Find where the given text appears and provide that cell's center as (x, y) coordinate. 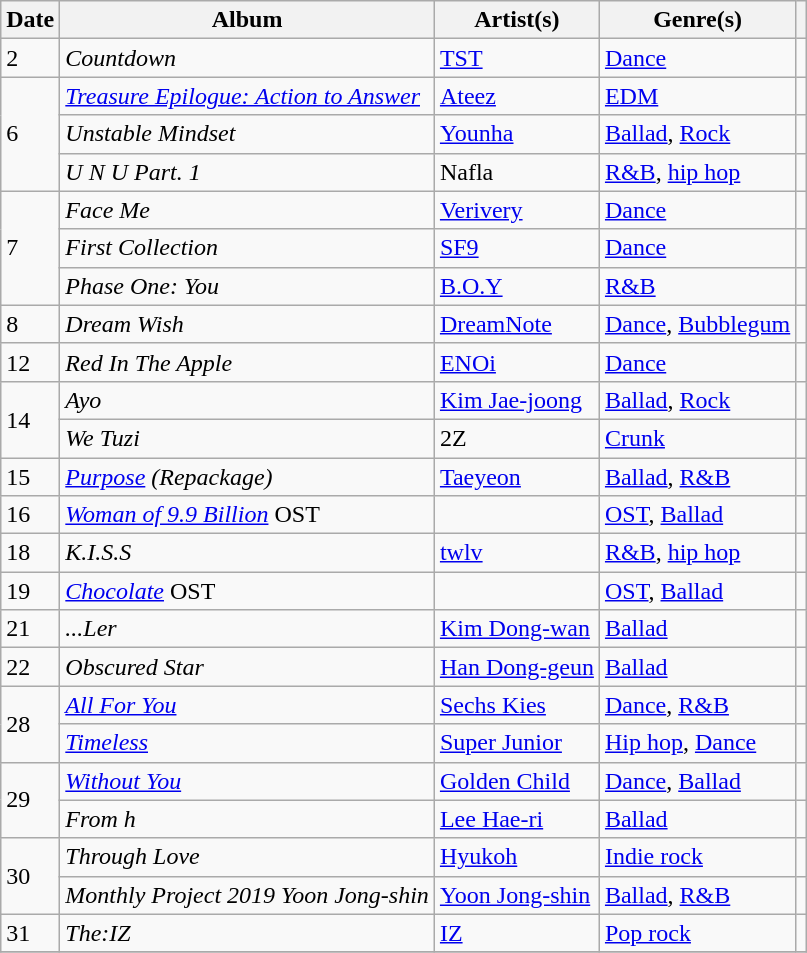
30 (30, 876)
Album (248, 20)
Dance, Bubblegum (697, 324)
Dream Wish (248, 324)
First Collection (248, 248)
Countdown (248, 58)
Younha (516, 134)
8 (30, 324)
From h (248, 819)
16 (30, 515)
Unstable Mindset (248, 134)
18 (30, 553)
Artist(s) (516, 20)
Golden Child (516, 781)
29 (30, 800)
14 (30, 419)
Genre(s) (697, 20)
Dance, R&B (697, 705)
Obscured Star (248, 667)
Lee Hae-ri (516, 819)
Kim Jae-joong (516, 400)
Ateez (516, 96)
Sechs Kies (516, 705)
31 (30, 933)
U N U Part. 1 (248, 172)
EDM (697, 96)
Phase One: You (248, 286)
Date (30, 20)
twlv (516, 553)
Dance, Ballad (697, 781)
K.I.S.S (248, 553)
15 (30, 477)
Treasure Epilogue: Action to Answer (248, 96)
Without You (248, 781)
Yoon Jong-shin (516, 895)
22 (30, 667)
Hip hop, Dance (697, 743)
ENOi (516, 362)
All For You (248, 705)
Han Dong-geun (516, 667)
Red In The Apple (248, 362)
Verivery (516, 210)
12 (30, 362)
The:IZ (248, 933)
19 (30, 591)
Ayo (248, 400)
Indie rock (697, 857)
21 (30, 629)
We Tuzi (248, 438)
SF9 (516, 248)
Pop rock (697, 933)
28 (30, 724)
R&B (697, 286)
Purpose (Repackage) (248, 477)
TST (516, 58)
7 (30, 248)
Taeyeon (516, 477)
Kim Dong-wan (516, 629)
Monthly Project 2019 Yoon Jong-shin (248, 895)
2Z (516, 438)
B.O.Y (516, 286)
...Ler (248, 629)
Through Love (248, 857)
DreamNote (516, 324)
Chocolate OST (248, 591)
Hyukoh (516, 857)
Crunk (697, 438)
Face Me (248, 210)
Woman of 9.9 Billion OST (248, 515)
Super Junior (516, 743)
IZ (516, 933)
Nafla (516, 172)
Timeless (248, 743)
6 (30, 134)
2 (30, 58)
